Identify which cell holds the provided text, then report its (x, y) central coordinate. 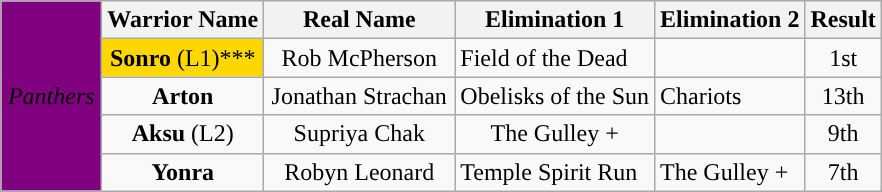
Yonra (183, 172)
13th (843, 96)
Robyn Leonard (360, 172)
Result (843, 20)
Field of the Dead (555, 58)
Rob McPherson (360, 58)
Panthers (52, 96)
Arton (183, 96)
Aksu (L2) (183, 134)
Temple Spirit Run (555, 172)
7th (843, 172)
Jonathan Strachan (360, 96)
Supriya Chak (360, 134)
9th (843, 134)
1st (843, 58)
Elimination 2 (730, 20)
Obelisks of the Sun (555, 96)
Real Name (360, 20)
Chariots (730, 96)
Sonro (L1)*** (183, 58)
Elimination 1 (555, 20)
Warrior Name (183, 20)
